Search for the cell housing the specified text and yield its (x, y) center coordinate. 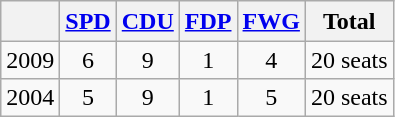
FWG (271, 21)
4 (271, 60)
6 (88, 60)
CDU (148, 21)
FDP (208, 21)
2004 (30, 98)
SPD (88, 21)
Total (349, 21)
2009 (30, 60)
